Detect which cell encompasses the target text, then output its (X, Y) center coordinate. 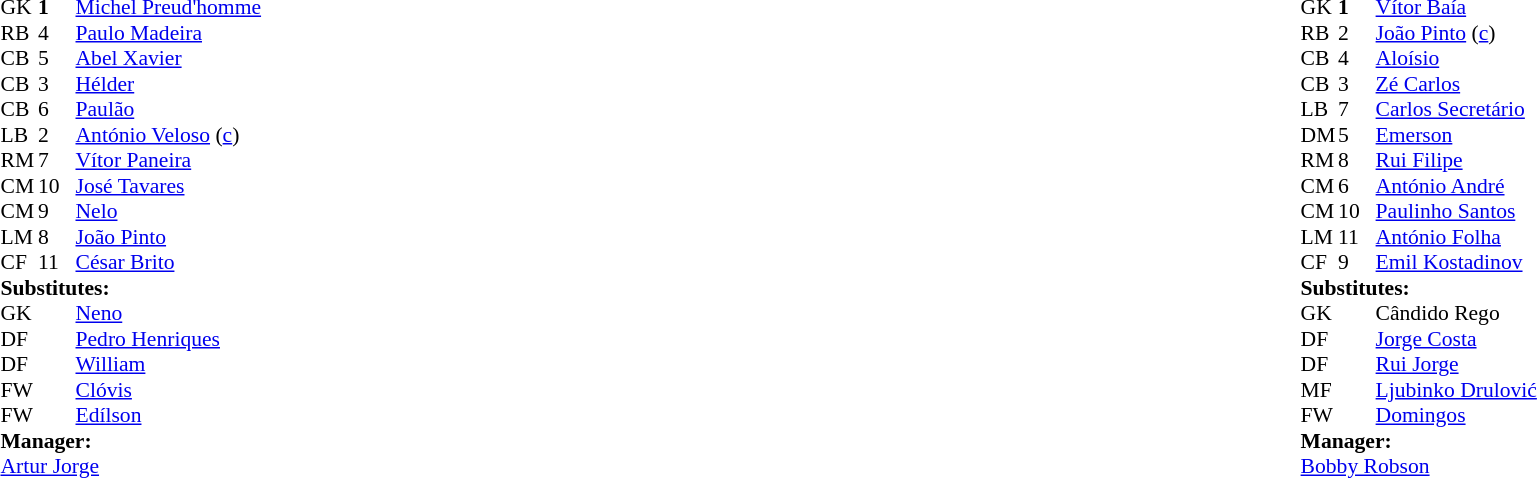
João Pinto (c) (1456, 33)
Vítor Paneira (169, 161)
Cândido Rego (1456, 313)
Emil Kostadinov (1456, 263)
Edílson (169, 415)
António Veloso (c) (169, 135)
Paulo Madeira (169, 33)
João Pinto (169, 237)
César Brito (169, 263)
Neno (169, 313)
Zé Carlos (1456, 84)
Carlos Secretário (1456, 109)
Ljubinko Drulović (1456, 390)
Emerson (1456, 135)
Hélder (169, 84)
António André (1456, 186)
Rui Filipe (1456, 161)
Pedro Henriques (169, 339)
Domingos (1456, 415)
DM (1320, 135)
Abel Xavier (169, 59)
Paulinho Santos (1456, 211)
Nelo (169, 211)
António Folha (1456, 237)
José Tavares (169, 186)
Jorge Costa (1456, 339)
Paulão (169, 109)
Clóvis (169, 390)
Rui Jorge (1456, 365)
Aloísio (1456, 59)
MF (1320, 390)
William (169, 365)
